Output the [X, Y] coordinate of the center of the cell containing the given text.  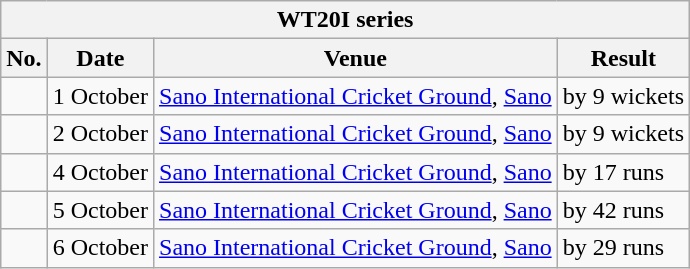
2 October [100, 134]
Result [623, 58]
Venue [356, 58]
5 October [100, 210]
6 October [100, 248]
by 29 runs [623, 248]
by 17 runs [623, 172]
Date [100, 58]
WT20I series [346, 20]
4 October [100, 172]
No. [24, 58]
by 42 runs [623, 210]
1 October [100, 96]
